For the text-containing cell, return its midpoint in (x, y) coordinate format. 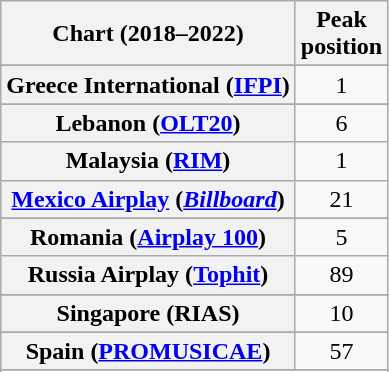
6 (341, 123)
Spain (PROMUSICAE) (148, 351)
Malaysia (RIM) (148, 161)
Chart (2018–2022) (148, 34)
5 (341, 237)
Singapore (RIAS) (148, 313)
Peak position (341, 34)
Lebanon (OLT20) (148, 123)
21 (341, 199)
10 (341, 313)
89 (341, 275)
57 (341, 351)
Mexico Airplay (Billboard) (148, 199)
Romania (Airplay 100) (148, 237)
Greece International (IFPI) (148, 85)
Russia Airplay (Tophit) (148, 275)
